Pinpoint the cell where the given text exists, returning its [X, Y] midpoint coordinate. 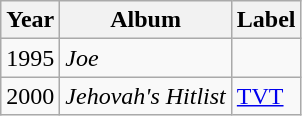
2000 [30, 96]
1995 [30, 58]
Year [30, 20]
TVT [266, 96]
Album [146, 20]
Label [266, 20]
Jehovah's Hitlist [146, 96]
Joe [146, 58]
